Capture the cell that displays the provided text and extract its (x, y) central coordinate. 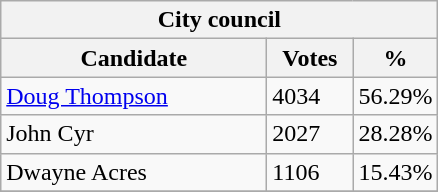
15.43% (396, 172)
% (396, 58)
City council (220, 20)
56.29% (396, 96)
2027 (310, 134)
4034 (310, 96)
John Cyr (134, 134)
Candidate (134, 58)
Dwayne Acres (134, 172)
Doug Thompson (134, 96)
28.28% (396, 134)
Votes (310, 58)
1106 (310, 172)
